Return the [x, y] coordinate for the center point of the cell that contains the specified text.  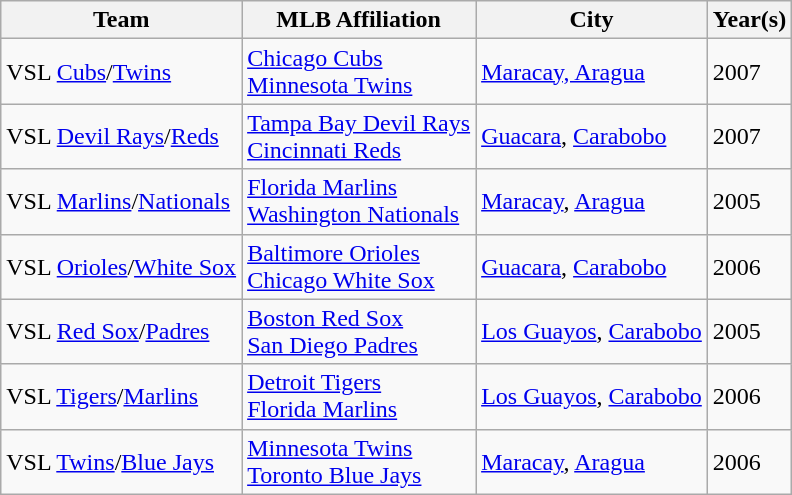
Chicago CubsMinnesota Twins [359, 72]
Boston Red SoxSan Diego Padres [359, 332]
Florida MarlinsWashington Nationals [359, 202]
VSL Tigers/Marlins [122, 396]
Team [122, 20]
Baltimore OriolesChicago White Sox [359, 266]
VSL Red Sox/Padres [122, 332]
Detroit TigersFlorida Marlins [359, 396]
MLB Affiliation [359, 20]
VSL Devil Rays/Reds [122, 136]
VSL Orioles/White Sox [122, 266]
Minnesota TwinsToronto Blue Jays [359, 462]
VSL Marlins/Nationals [122, 202]
Year(s) [749, 20]
VSL Twins/Blue Jays [122, 462]
VSL Cubs/Twins [122, 72]
City [592, 20]
Tampa Bay Devil RaysCincinnati Reds [359, 136]
